Output the [x, y] coordinate of the center of the cell containing the given text.  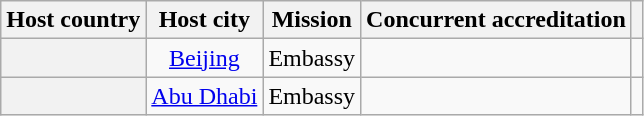
Beijing [204, 58]
Host country [74, 20]
Concurrent accreditation [496, 20]
Host city [204, 20]
Mission [312, 20]
Abu Dhabi [204, 96]
